Scan for the cell matching the given text and deliver its [x, y] coordinate at center. 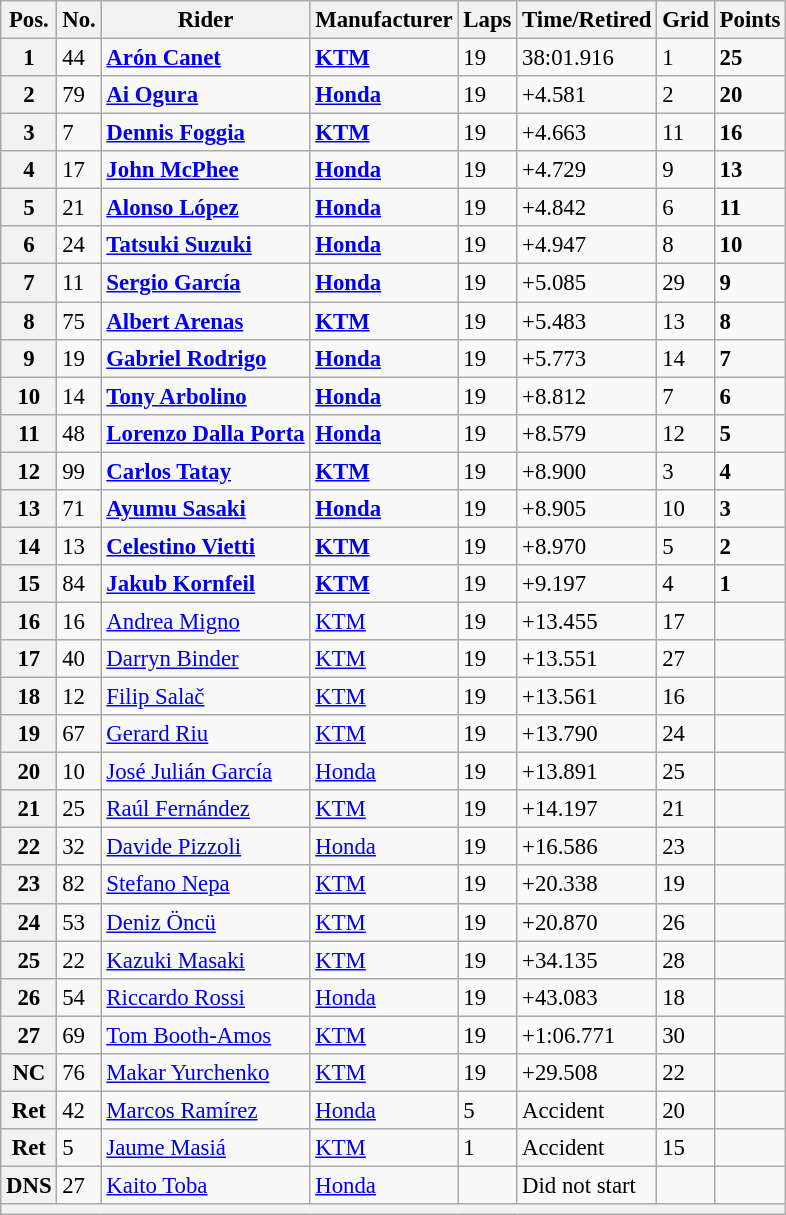
Alonso López [206, 208]
69 [79, 1035]
Makar Yurchenko [206, 1073]
28 [686, 960]
+4.729 [587, 170]
+1:06.771 [587, 1035]
Gerard Riu [206, 734]
Did not start [587, 1185]
79 [79, 95]
54 [79, 997]
Jakub Kornfeil [206, 584]
+14.197 [587, 809]
Laps [488, 20]
76 [79, 1073]
Kazuki Masaki [206, 960]
+13.891 [587, 772]
Carlos Tatay [206, 471]
Tatsuki Suzuki [206, 245]
+5.773 [587, 358]
Points [750, 20]
José Julián García [206, 772]
Rider [206, 20]
Lorenzo Dalla Porta [206, 433]
DNS [29, 1185]
Ayumu Sasaki [206, 509]
29 [686, 283]
Filip Salač [206, 697]
Grid [686, 20]
+43.083 [587, 997]
30 [686, 1035]
67 [79, 734]
Tony Arbolino [206, 396]
+29.508 [587, 1073]
84 [79, 584]
48 [79, 433]
+4.663 [587, 133]
+8.900 [587, 471]
Pos. [29, 20]
Raúl Fernández [206, 809]
John McPhee [206, 170]
Andrea Migno [206, 621]
+4.842 [587, 208]
+16.586 [587, 847]
Ai Ogura [206, 95]
44 [79, 58]
+5.085 [587, 283]
75 [79, 321]
53 [79, 922]
Jaume Masiá [206, 1148]
Darryn Binder [206, 659]
82 [79, 885]
+13.790 [587, 734]
+13.455 [587, 621]
Riccardo Rossi [206, 997]
99 [79, 471]
+34.135 [587, 960]
Celestino Vietti [206, 546]
Manufacturer [384, 20]
+5.483 [587, 321]
Kaito Toba [206, 1185]
Tom Booth-Amos [206, 1035]
+8.905 [587, 509]
42 [79, 1110]
No. [79, 20]
+4.581 [587, 95]
32 [79, 847]
+13.561 [587, 697]
+20.338 [587, 885]
Davide Pizzoli [206, 847]
Marcos Ramírez [206, 1110]
+4.947 [587, 245]
38:01.916 [587, 58]
+8.579 [587, 433]
Dennis Foggia [206, 133]
Albert Arenas [206, 321]
Gabriel Rodrigo [206, 358]
Stefano Nepa [206, 885]
71 [79, 509]
40 [79, 659]
NC [29, 1073]
+13.551 [587, 659]
Sergio García [206, 283]
+20.870 [587, 922]
Arón Canet [206, 58]
Time/Retired [587, 20]
Deniz Öncü [206, 922]
+8.970 [587, 546]
+9.197 [587, 584]
+8.812 [587, 396]
